Output the [x, y] coordinate of the center of the cell containing the given text.  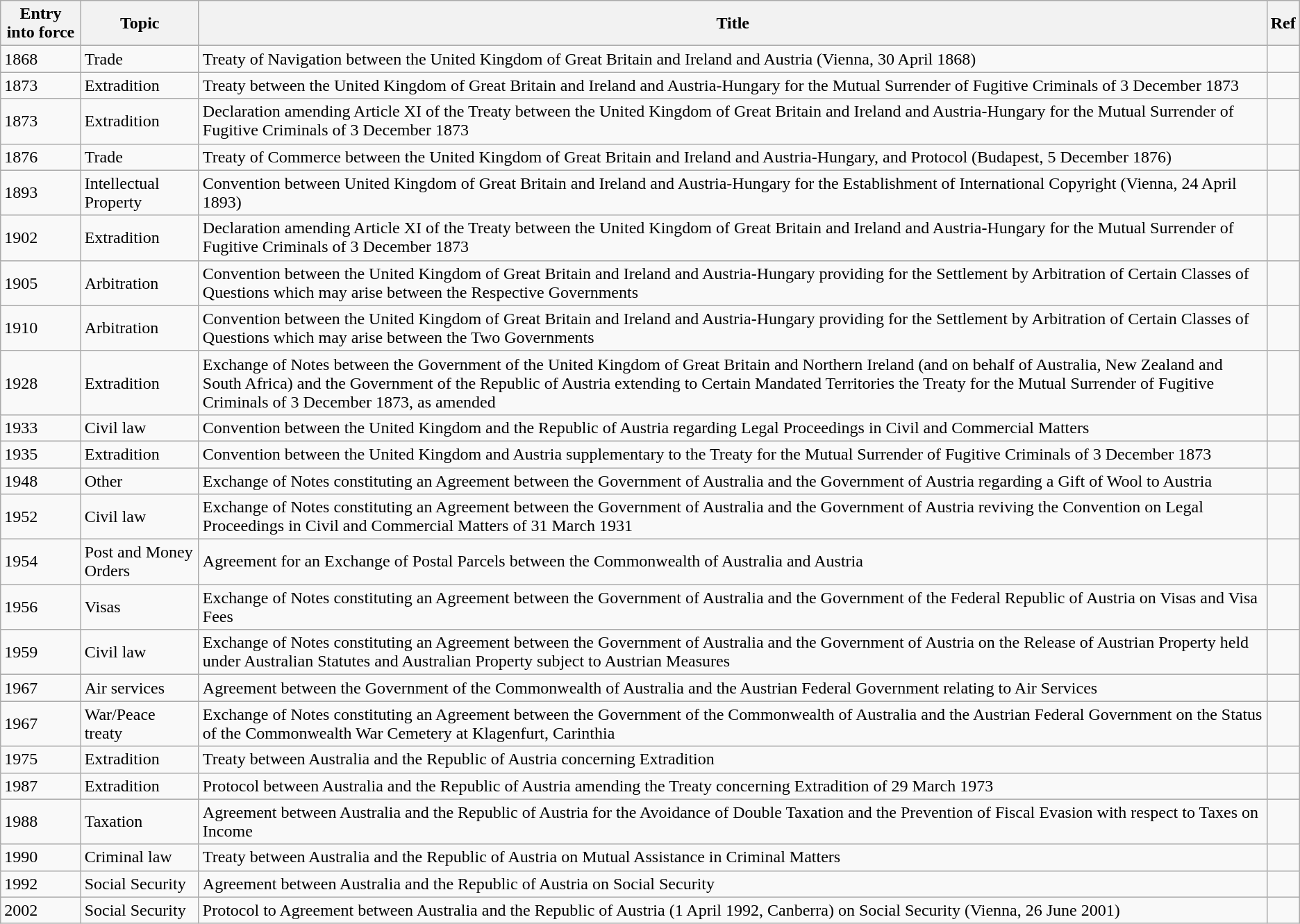
1868 [40, 59]
1905 [40, 283]
1954 [40, 562]
War/Peace treaty [140, 723]
Taxation [140, 822]
1987 [40, 786]
1876 [40, 157]
Title [733, 24]
Treaty between Australia and the Republic of Austria concerning Extradition [733, 759]
1948 [40, 481]
1910 [40, 328]
Protocol to Agreement between Australia and the Republic of Austria (1 April 1992, Canberra) on Social Security (Vienna, 26 June 2001) [733, 910]
1902 [40, 237]
Treaty between Australia and the Republic of Austria on Mutual Assistance in Criminal Matters [733, 857]
Convention between the United Kingdom and the Republic of Austria regarding Legal Proceedings in Civil and Commercial Matters [733, 428]
1935 [40, 454]
Agreement between Australia and the Republic of Austria on Social Security [733, 884]
1992 [40, 884]
1990 [40, 857]
Intellectual Property [140, 193]
Treaty of Commerce between the United Kingdom of Great Britain and Ireland and Austria-Hungary, and Protocol (Budapest, 5 December 1876) [733, 157]
Entry into force [40, 24]
2002 [40, 910]
1893 [40, 193]
Criminal law [140, 857]
Agreement for an Exchange of Postal Parcels between the Commonwealth of Australia and Austria [733, 562]
Post and Money Orders [140, 562]
1928 [40, 383]
1956 [40, 607]
Other [140, 481]
Protocol between Australia and the Republic of Austria amending the Treaty concerning Extradition of 29 March 1973 [733, 786]
Agreement between the Government of the Commonwealth of Australia and the Austrian Federal Government relating to Air Services [733, 688]
1952 [40, 516]
Air services [140, 688]
Treaty of Navigation between the United Kingdom of Great Britain and Ireland and Austria (Vienna, 30 April 1868) [733, 59]
Convention between the United Kingdom and Austria supplementary to the Treaty for the Mutual Surrender of Fugitive Criminals of 3 December 1873 [733, 454]
1975 [40, 759]
Exchange of Notes constituting an Agreement between the Government of Australia and the Government of Austria regarding a Gift of Wool to Austria [733, 481]
Treaty between the United Kingdom of Great Britain and Ireland and Austria-Hungary for the Mutual Surrender of Fugitive Criminals of 3 December 1873 [733, 85]
1988 [40, 822]
1933 [40, 428]
Topic [140, 24]
1959 [40, 653]
Visas [140, 607]
Ref [1283, 24]
